Output the (x, y) coordinate of the center of the cell containing the given text.  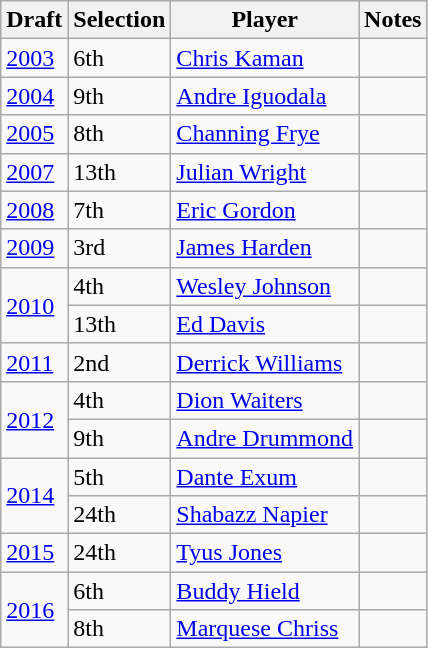
Andre Iguodala (265, 96)
2007 (34, 172)
2016 (34, 610)
Andre Drummond (265, 438)
James Harden (265, 248)
2015 (34, 553)
Channing Frye (265, 134)
2011 (34, 362)
2010 (34, 305)
Eric Gordon (265, 210)
2005 (34, 134)
Shabazz Napier (265, 515)
5th (120, 477)
2012 (34, 419)
Selection (120, 20)
Draft (34, 20)
2003 (34, 58)
Marquese Chriss (265, 629)
2nd (120, 362)
2004 (34, 96)
2008 (34, 210)
7th (120, 210)
Julian Wright (265, 172)
2014 (34, 496)
Chris Kaman (265, 58)
2009 (34, 248)
3rd (120, 248)
Derrick Williams (265, 362)
Ed Davis (265, 324)
Player (265, 20)
Dion Waiters (265, 400)
Tyus Jones (265, 553)
Dante Exum (265, 477)
Notes (393, 20)
Wesley Johnson (265, 286)
Buddy Hield (265, 591)
